Search for the cell housing the specified text and yield its (x, y) center coordinate. 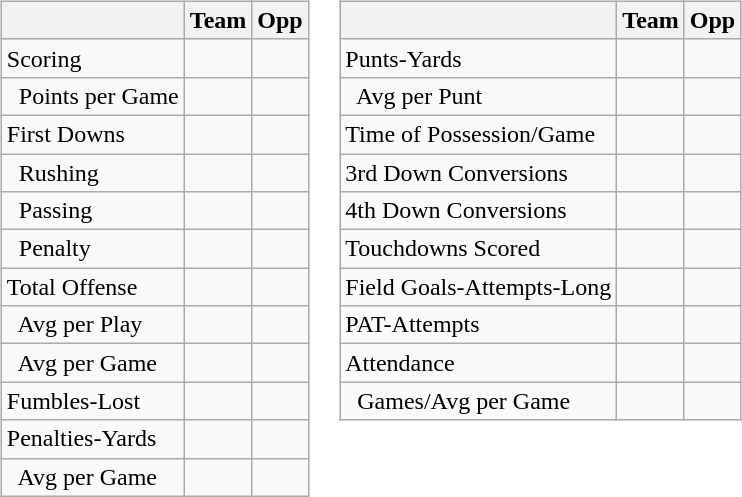
Total Offense (92, 287)
Penalties-Yards (92, 439)
Penalty (92, 249)
First Downs (92, 134)
Games/Avg per Game (478, 401)
4th Down Conversions (478, 211)
3rd Down Conversions (478, 173)
Points per Game (92, 96)
Punts-Yards (478, 58)
Avg per Punt (478, 96)
Passing (92, 211)
Field Goals-Attempts-Long (478, 287)
Rushing (92, 173)
Scoring (92, 58)
Time of Possession/Game (478, 134)
Touchdowns Scored (478, 249)
Fumbles-Lost (92, 401)
Attendance (478, 363)
PAT-Attempts (478, 325)
Avg per Play (92, 325)
